Return [X, Y] of the center of cell containing provided text 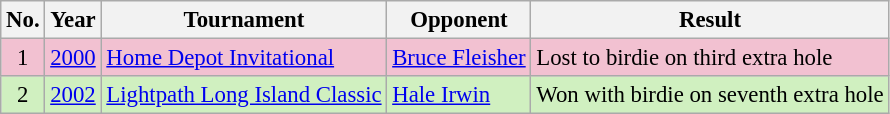
Won with birdie on seventh extra hole [710, 95]
Opponent [459, 20]
2002 [73, 95]
2 [23, 95]
Home Depot Invitational [244, 58]
No. [23, 20]
1 [23, 58]
Result [710, 20]
Hale Irwin [459, 95]
Lightpath Long Island Classic [244, 95]
Tournament [244, 20]
Lost to birdie on third extra hole [710, 58]
2000 [73, 58]
Year [73, 20]
Bruce Fleisher [459, 58]
